Provide the (X, Y) coordinate of the cell's center where the given text is located.  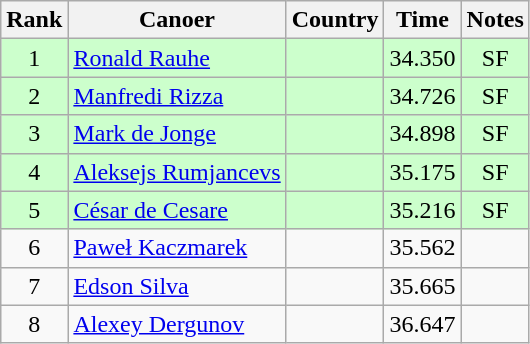
35.562 (422, 248)
Aleksejs Rumjancevs (177, 172)
Edson Silva (177, 286)
1 (34, 58)
34.350 (422, 58)
Alexey Dergunov (177, 324)
35.665 (422, 286)
35.175 (422, 172)
7 (34, 286)
35.216 (422, 210)
Paweł Kaczmarek (177, 248)
Canoer (177, 20)
8 (34, 324)
Ronald Rauhe (177, 58)
4 (34, 172)
34.898 (422, 134)
Time (422, 20)
36.647 (422, 324)
5 (34, 210)
César de Cesare (177, 210)
3 (34, 134)
Rank (34, 20)
2 (34, 96)
Notes (495, 20)
Mark de Jonge (177, 134)
34.726 (422, 96)
6 (34, 248)
Manfredi Rizza (177, 96)
Country (335, 20)
